Search for the cell housing the specified text and yield its (X, Y) center coordinate. 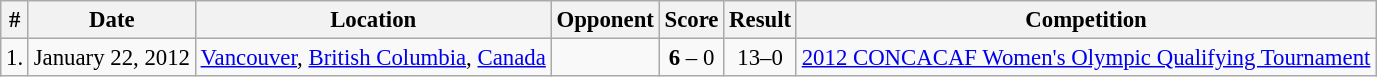
Location (373, 20)
Result (760, 20)
# (15, 20)
13–0 (760, 58)
6 – 0 (692, 58)
Opponent (605, 20)
Vancouver, British Columbia, Canada (373, 58)
Competition (1086, 20)
2012 CONCACAF Women's Olympic Qualifying Tournament (1086, 58)
1. (15, 58)
January 22, 2012 (112, 58)
Score (692, 20)
Date (112, 20)
